Detect which cell encompasses the target text, then output its (x, y) center coordinate. 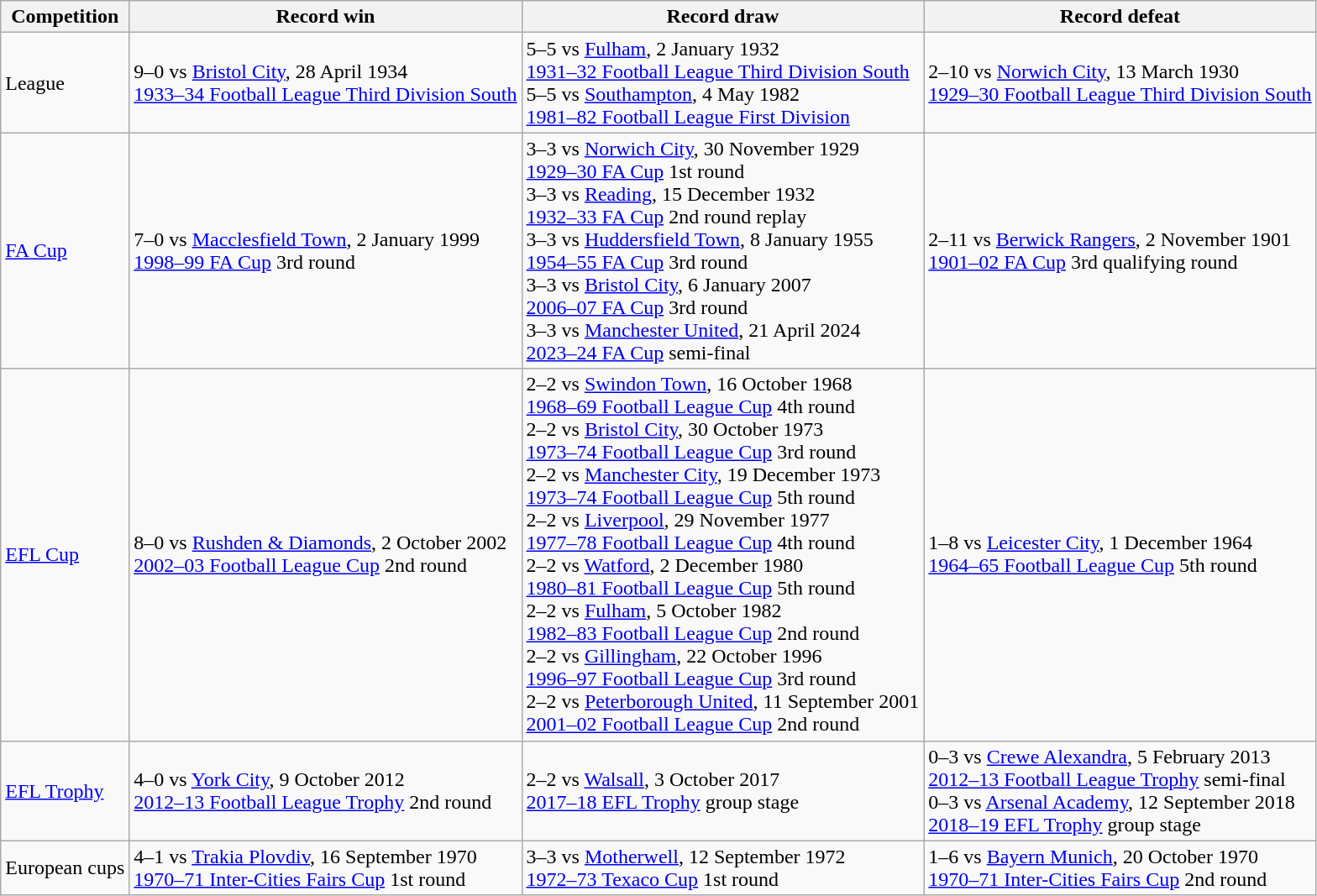
Record draw (722, 17)
FA Cup (66, 250)
1–8 vs Leicester City, 1 December 1964 1964–65 Football League Cup 5th round (1120, 554)
Competition (66, 17)
2–10 vs Norwich City, 13 March 1930 1929–30 Football League Third Division South (1120, 82)
9–0 vs Bristol City, 28 April 1934 1933–34 Football League Third Division South (326, 82)
5–5 vs Fulham, 2 January 1932 1931–32 Football League Third Division South 5–5 vs Southampton, 4 May 1982 1981–82 Football League First Division (722, 82)
League (66, 82)
3–3 vs Motherwell, 12 September 1972 1972–73 Texaco Cup 1st round (722, 868)
Record defeat (1120, 17)
4–0 vs York City, 9 October 2012 2012–13 Football League Trophy 2nd round (326, 791)
8–0 vs Rushden & Diamonds, 2 October 2002 2002–03 Football League Cup 2nd round (326, 554)
Record win (326, 17)
4–1 vs Trakia Plovdiv, 16 September 1970 1970–71 Inter-Cities Fairs Cup 1st round (326, 868)
EFL Cup (66, 554)
2–2 vs Walsall, 3 October 2017 2017–18 EFL Trophy group stage (722, 791)
EFL Trophy (66, 791)
European cups (66, 868)
2–11 vs Berwick Rangers, 2 November 1901 1901–02 FA Cup 3rd qualifying round (1120, 250)
7–0 vs Macclesfield Town, 2 January 1999 1998–99 FA Cup 3rd round (326, 250)
1–6 vs Bayern Munich, 20 October 1970 1970–71 Inter-Cities Fairs Cup 2nd round (1120, 868)
